Scan for the cell matching the given text and deliver its [X, Y] coordinate at center. 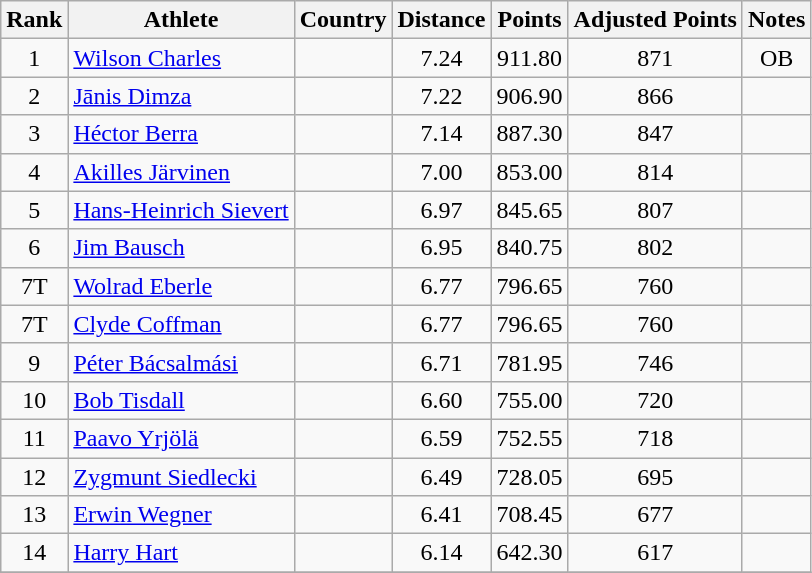
906.90 [530, 96]
OB [776, 58]
Bob Tisdall [181, 400]
807 [655, 210]
695 [655, 477]
14 [34, 553]
6.14 [442, 553]
Country [343, 20]
6.95 [442, 248]
642.30 [530, 553]
866 [655, 96]
Adjusted Points [655, 20]
845.65 [530, 210]
728.05 [530, 477]
13 [34, 515]
Péter Bácsalmási [181, 362]
Héctor Berra [181, 134]
3 [34, 134]
720 [655, 400]
9 [34, 362]
6.71 [442, 362]
814 [655, 172]
752.55 [530, 438]
Wilson Charles [181, 58]
847 [655, 134]
6.60 [442, 400]
6.49 [442, 477]
7.24 [442, 58]
Notes [776, 20]
746 [655, 362]
871 [655, 58]
6.59 [442, 438]
718 [655, 438]
Wolrad Eberle [181, 286]
Hans-Heinrich Sievert [181, 210]
6.41 [442, 515]
Athlete [181, 20]
5 [34, 210]
Paavo Yrjölä [181, 438]
755.00 [530, 400]
4 [34, 172]
7.14 [442, 134]
10 [34, 400]
1 [34, 58]
Jānis Dimza [181, 96]
677 [655, 515]
Rank [34, 20]
Distance [442, 20]
840.75 [530, 248]
802 [655, 248]
Erwin Wegner [181, 515]
7.22 [442, 96]
887.30 [530, 134]
11 [34, 438]
7.00 [442, 172]
781.95 [530, 362]
Harry Hart [181, 553]
911.80 [530, 58]
708.45 [530, 515]
Zygmunt Siedlecki [181, 477]
6 [34, 248]
12 [34, 477]
Points [530, 20]
Jim Bausch [181, 248]
6.97 [442, 210]
Akilles Järvinen [181, 172]
2 [34, 96]
617 [655, 553]
853.00 [530, 172]
Clyde Coffman [181, 324]
